Find where the given text appears and provide that cell's center as [X, Y] coordinate. 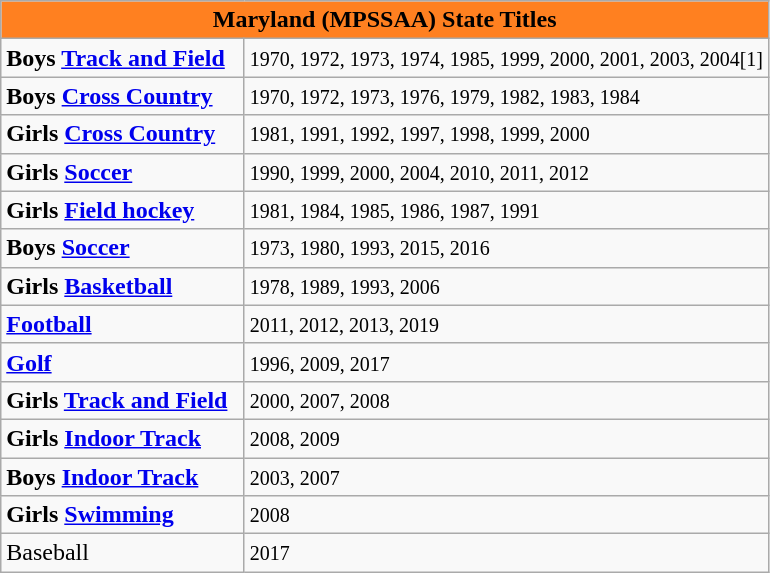
2011, 2012, 2013, 2019 [506, 324]
Girls Track and Field [123, 400]
Football [123, 324]
Maryland (MPSSAA) State Titles [385, 20]
Girls Indoor Track [123, 438]
2003, 2007 [506, 477]
Girls Cross Country [123, 134]
Boys Cross Country [123, 96]
1996, 2009, 2017 [506, 362]
Girls Basketball [123, 286]
1970, 1972, 1973, 1974, 1985, 1999, 2000, 2001, 2003, 2004[1] [506, 58]
1981, 1984, 1985, 1986, 1987, 1991 [506, 210]
2017 [506, 553]
Girls Soccer [123, 172]
Girls Swimming [123, 515]
1981, 1991, 1992, 1997, 1998, 1999, 2000 [506, 134]
2008, 2009 [506, 438]
Boys Soccer [123, 248]
Boys Indoor Track [123, 477]
Boys Track and Field [123, 58]
2008 [506, 515]
1973, 1980, 1993, 2015, 2016 [506, 248]
1978, 1989, 1993, 2006 [506, 286]
1990, 1999, 2000, 2004, 2010, 2011, 2012 [506, 172]
Golf [123, 362]
Girls Field hockey [123, 210]
1970, 1972, 1973, 1976, 1979, 1982, 1983, 1984 [506, 96]
2000, 2007, 2008 [506, 400]
Baseball [123, 553]
